Identify which cell holds the provided text, then report its [x, y] central coordinate. 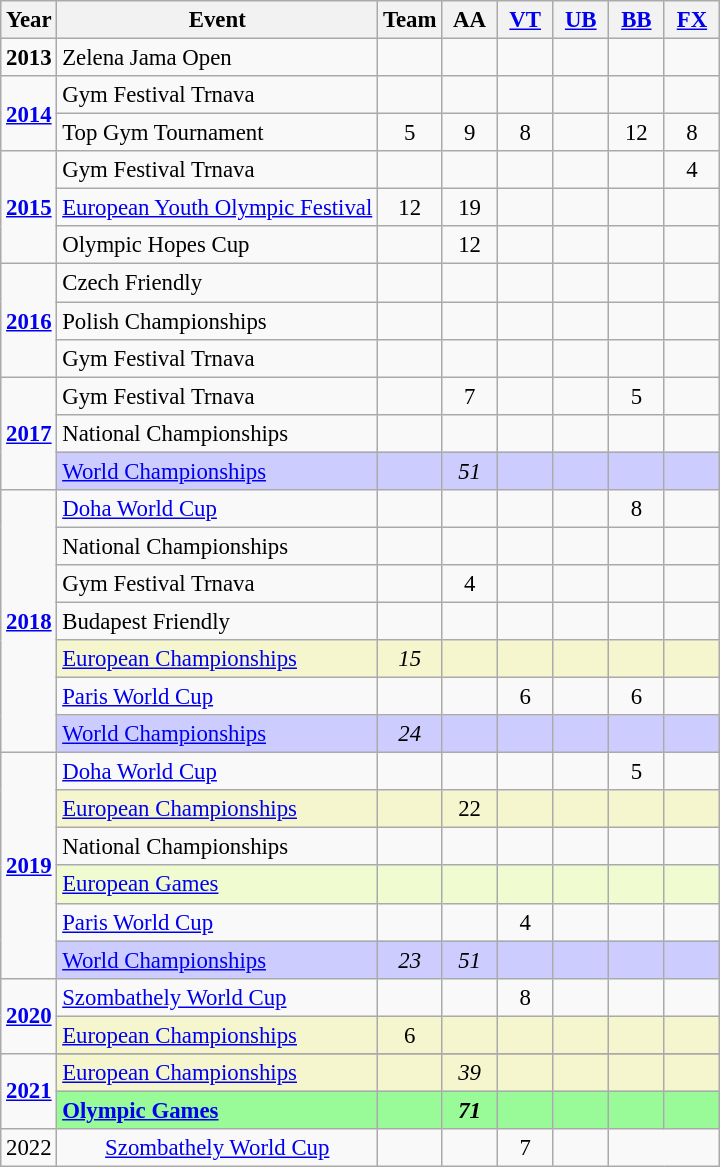
39 [470, 1073]
Polish Championships [218, 321]
15 [410, 659]
9 [470, 133]
Budapest Friendly [218, 621]
European Youth Olympic Festival [218, 208]
Event [218, 20]
22 [470, 809]
European Games [218, 885]
2013 [29, 58]
2015 [29, 208]
FX [692, 20]
Olympic Hopes Cup [218, 245]
BB [637, 20]
Czech Friendly [218, 283]
Olympic Games [218, 1110]
UB [581, 20]
Team [410, 20]
Zelena Jama Open [218, 58]
71 [470, 1110]
Top Gym Tournament [218, 133]
AA [470, 20]
23 [410, 960]
2020 [29, 1016]
2014 [29, 114]
24 [410, 734]
2019 [29, 866]
Year [29, 20]
2016 [29, 320]
2018 [29, 622]
2021 [29, 1092]
VT [525, 20]
2017 [29, 434]
2022 [29, 1148]
19 [470, 208]
